Capture the cell that displays the provided text and extract its (x, y) central coordinate. 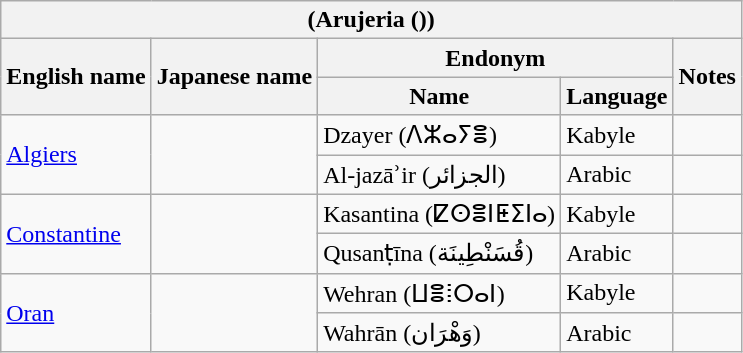
Qusanṭīna (قُسَنْطِينَة) (440, 254)
Name (440, 96)
Kasantina (ⵇⵙⴻⵏⵟⵉⵏⴰ) (440, 214)
Wahrān (وَهْرَان) (440, 333)
Notes (707, 77)
Wehran (ⵡⴻⵂⵔⴰⵏ) (440, 293)
Constantine (76, 234)
Dzayer (ⴷⵣⴰⵢⴻ) (440, 135)
Algiers (76, 154)
English name (76, 77)
Japanese name (234, 77)
Al-jazāʾir (الجزائر‎) (440, 174)
Oran (76, 312)
Endonym (496, 58)
(Arujeria ()) (372, 20)
Language (617, 96)
